Capture the cell that displays the provided text and extract its [X, Y] central coordinate. 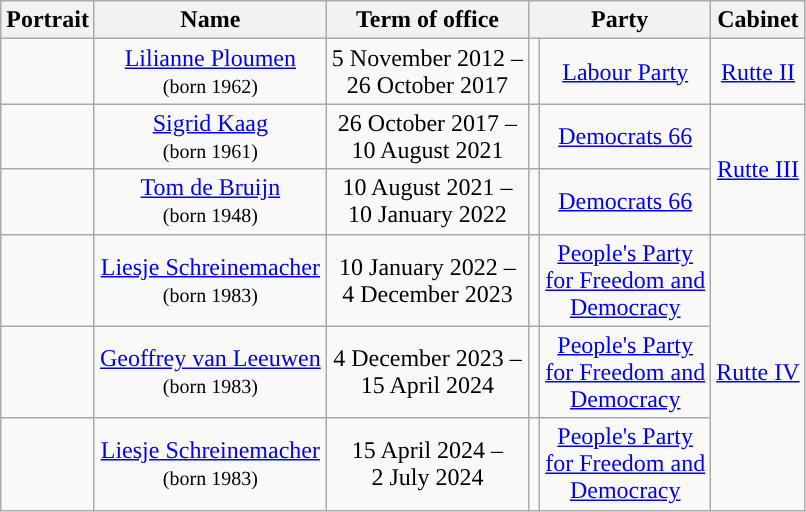
Labour Party [626, 72]
26 October 2017 – 10 August 2021 [427, 136]
15 April 2024 – 2 July 2024 [427, 464]
Tom de Bruijn (born 1948) [210, 202]
Geoffrey van Leeuwen (born 1983) [210, 372]
Rutte III [758, 169]
Name [210, 20]
10 August 2021 – 10 January 2022 [427, 202]
10 January 2022 – 4 December 2023 [427, 280]
Portrait [48, 20]
Term of office [427, 20]
Sigrid Kaag (born 1961) [210, 136]
Rutte II [758, 72]
4 December 2023 – 15 April 2024 [427, 372]
Rutte IV [758, 372]
Party [620, 20]
5 November 2012 – 26 October 2017 [427, 72]
Cabinet [758, 20]
Lilianne Ploumen (born 1962) [210, 72]
